Output the (x, y) coordinate of the center of the cell containing the given text.  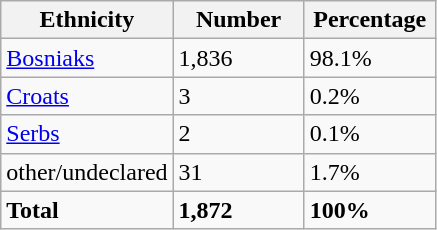
0.2% (370, 96)
Total (87, 210)
Bosniaks (87, 58)
1,872 (238, 210)
100% (370, 210)
Percentage (370, 20)
other/undeclared (87, 172)
Ethnicity (87, 20)
Number (238, 20)
31 (238, 172)
3 (238, 96)
1.7% (370, 172)
Croats (87, 96)
98.1% (370, 58)
2 (238, 134)
Serbs (87, 134)
1,836 (238, 58)
0.1% (370, 134)
